From the cell containing the given text, extract its center point as (x, y) coordinate. 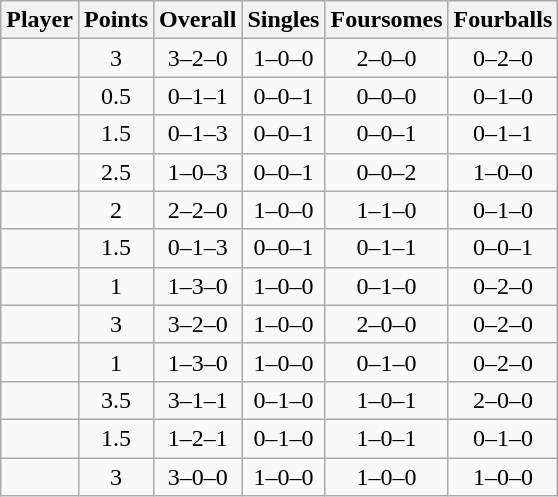
Fourballs (503, 20)
0–0–2 (386, 172)
2 (116, 210)
2.5 (116, 172)
1–1–0 (386, 210)
Foursomes (386, 20)
3.5 (116, 400)
3–1–1 (198, 400)
Player (40, 20)
Points (116, 20)
3–0–0 (198, 477)
0.5 (116, 96)
Overall (198, 20)
Singles (284, 20)
0–0–0 (386, 96)
1–2–1 (198, 438)
2–2–0 (198, 210)
1–0–3 (198, 172)
